Scan for the cell matching the given text and deliver its (X, Y) coordinate at center. 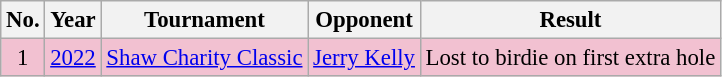
Jerry Kelly (364, 58)
Year (73, 20)
Tournament (204, 20)
Result (570, 20)
2022 (73, 58)
No. (23, 20)
Lost to birdie on first extra hole (570, 58)
1 (23, 58)
Opponent (364, 20)
Shaw Charity Classic (204, 58)
